Locate the cell with the specified text and output its (x, y) center coordinate. 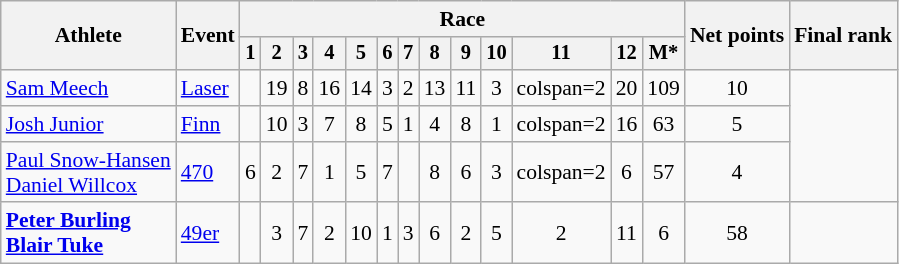
63 (664, 124)
Paul Snow-HansenDaniel Willcox (88, 172)
19 (277, 88)
Sam Meech (88, 88)
Finn (208, 124)
Peter BurlingBlair Tuke (88, 234)
13 (435, 88)
Event (208, 36)
14 (361, 88)
9 (466, 54)
49er (208, 234)
Race (462, 19)
Laser (208, 88)
470 (208, 172)
Net points (737, 36)
109 (664, 88)
Final rank (843, 36)
20 (627, 88)
M* (664, 54)
57 (664, 172)
Josh Junior (88, 124)
58 (737, 234)
Athlete (88, 36)
12 (627, 54)
